Detect which cell encompasses the target text, then output its [X, Y] center coordinate. 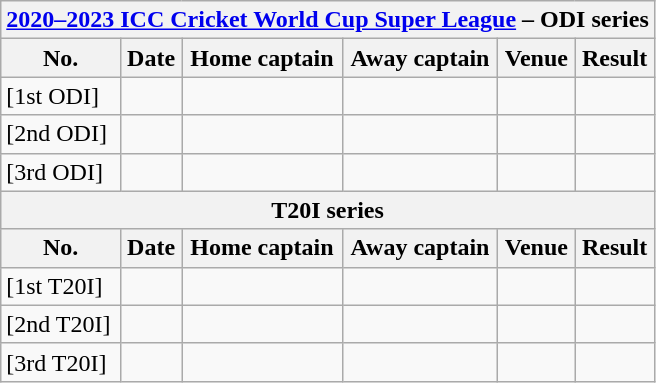
[1st T20I] [61, 286]
[3rd T20I] [61, 362]
T20I series [328, 210]
[3rd ODI] [61, 172]
[2nd T20I] [61, 324]
2020–2023 ICC Cricket World Cup Super League – ODI series [328, 20]
[1st ODI] [61, 96]
[2nd ODI] [61, 134]
